Detect which cell encompasses the target text, then output its [X, Y] center coordinate. 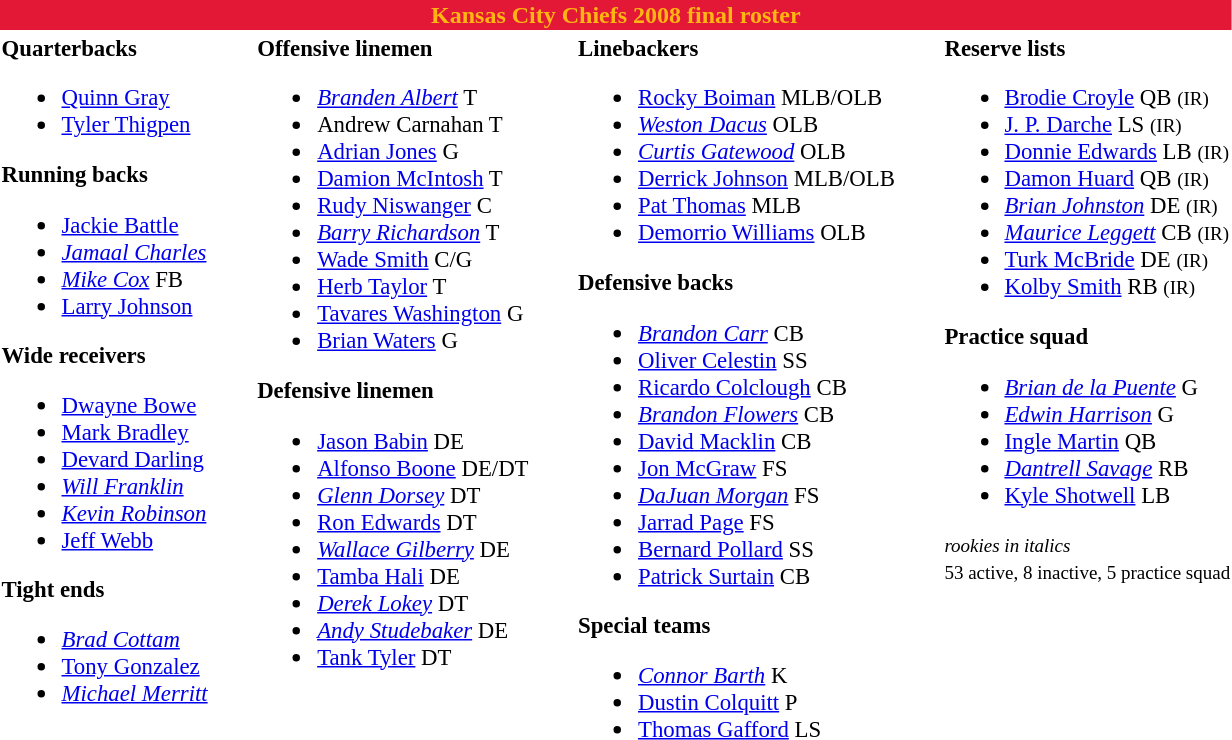
Kansas City Chiefs 2008 final roster [616, 15]
